Determine the (X, Y) coordinate at the center of the cell enclosing the given text.  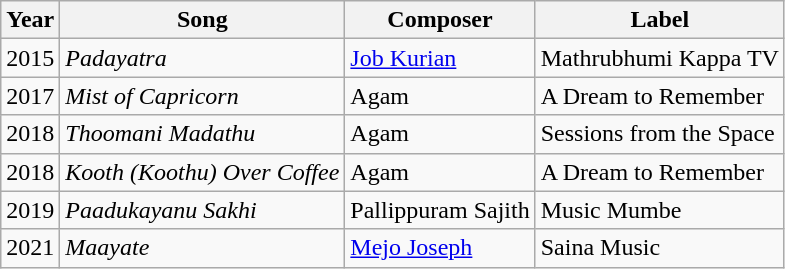
2021 (30, 248)
2017 (30, 96)
Saina Music (660, 248)
Mist of Capricorn (202, 96)
Sessions from the Space (660, 134)
Mejo Joseph (440, 248)
Pallippuram Sajith (440, 210)
Year (30, 20)
2019 (30, 210)
Job Kurian (440, 58)
Paadukayanu Sakhi (202, 210)
Composer (440, 20)
Maayate (202, 248)
Label (660, 20)
Thoomani Madathu (202, 134)
Music Mumbe (660, 210)
Padayatra (202, 58)
Song (202, 20)
Mathrubhumi Kappa TV (660, 58)
2015 (30, 58)
Kooth (Koothu) Over Coffee (202, 172)
